Search for the cell housing the specified text and yield its [x, y] center coordinate. 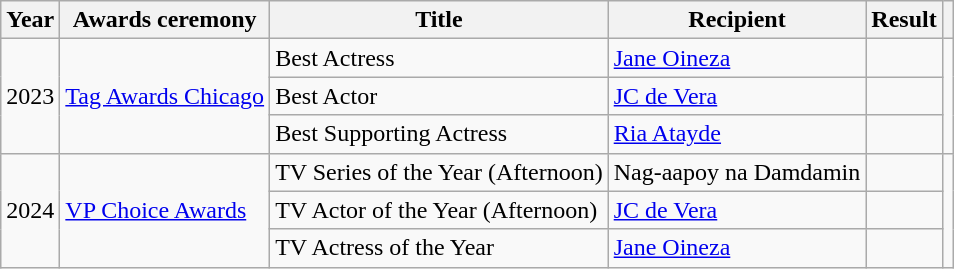
2023 [30, 96]
Best Supporting Actress [440, 134]
Result [904, 20]
TV Actor of the Year (Afternoon) [440, 210]
TV Actress of the Year [440, 248]
Nag-aapoy na Damdamin [737, 172]
Best Actress [440, 58]
2024 [30, 210]
Tag Awards Chicago [165, 96]
Best Actor [440, 96]
Recipient [737, 20]
Title [440, 20]
Ria Atayde [737, 134]
Awards ceremony [165, 20]
Year [30, 20]
TV Series of the Year (Afternoon) [440, 172]
VP Choice Awards [165, 210]
